Scan for the cell matching the given text and deliver its [x, y] coordinate at center. 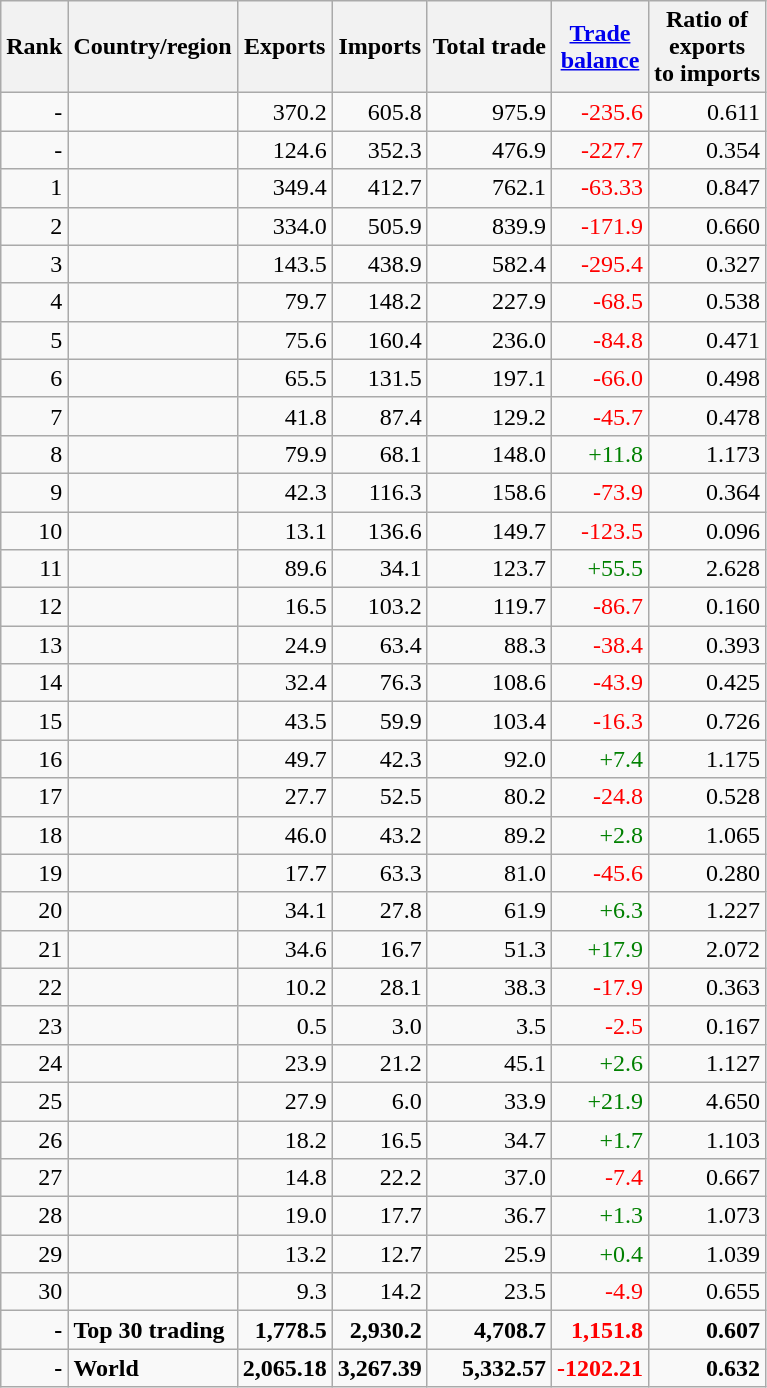
0.160 [706, 607]
582.4 [489, 264]
13 [34, 645]
0.498 [706, 378]
-84.8 [600, 340]
0.660 [706, 226]
-24.8 [600, 797]
0.655 [706, 1292]
+7.4 [600, 759]
0.425 [706, 683]
+17.9 [600, 949]
-4.9 [600, 1292]
1.065 [706, 835]
80.2 [489, 797]
3.0 [380, 1025]
-38.4 [600, 645]
143.5 [284, 264]
0.528 [706, 797]
227.9 [489, 302]
49.7 [284, 759]
+6.3 [600, 911]
-295.4 [600, 264]
52.5 [380, 797]
59.9 [380, 721]
5,332.57 [489, 1368]
4 [34, 302]
36.7 [489, 1216]
30 [34, 1292]
-66.0 [600, 378]
0.5 [284, 1025]
75.6 [284, 340]
0.538 [706, 302]
2 [34, 226]
+55.5 [600, 569]
975.9 [489, 112]
129.2 [489, 416]
79.7 [284, 302]
22 [34, 987]
236.0 [489, 340]
21.2 [380, 1063]
43.5 [284, 721]
13.2 [284, 1254]
Top 30 trading [152, 1330]
Rank [34, 47]
1 [34, 188]
0.847 [706, 188]
438.9 [380, 264]
197.1 [489, 378]
Total trade [489, 47]
123.7 [489, 569]
+11.8 [600, 454]
334.0 [284, 226]
51.3 [489, 949]
12 [34, 607]
41.8 [284, 416]
-16.3 [600, 721]
17 [34, 797]
+0.4 [600, 1254]
29 [34, 1254]
-123.5 [600, 531]
-1202.21 [600, 1368]
Ratio ofexportsto imports [706, 47]
76.3 [380, 683]
88.3 [489, 645]
38.3 [489, 987]
68.1 [380, 454]
23 [34, 1025]
6.0 [380, 1101]
0.280 [706, 873]
32.4 [284, 683]
89.2 [489, 835]
+2.6 [600, 1063]
-7.4 [600, 1178]
476.9 [489, 150]
34.6 [284, 949]
1.175 [706, 759]
839.9 [489, 226]
14 [34, 683]
16 [34, 759]
33.9 [489, 1101]
1.227 [706, 911]
-43.9 [600, 683]
6 [34, 378]
2,930.2 [380, 1330]
136.6 [380, 531]
+1.7 [600, 1139]
34.7 [489, 1139]
103.2 [380, 607]
2,065.18 [284, 1368]
79.9 [284, 454]
9 [34, 492]
370.2 [284, 112]
-171.9 [600, 226]
0.607 [706, 1330]
116.3 [380, 492]
65.5 [284, 378]
4.650 [706, 1101]
92.0 [489, 759]
Country/region [152, 47]
0.393 [706, 645]
9.3 [284, 1292]
605.8 [380, 112]
108.6 [489, 683]
160.4 [380, 340]
10 [34, 531]
10.2 [284, 987]
-45.6 [600, 873]
13.1 [284, 531]
131.5 [380, 378]
43.2 [380, 835]
63.4 [380, 645]
+1.3 [600, 1216]
89.6 [284, 569]
2.072 [706, 949]
149.7 [489, 531]
28 [34, 1216]
16.7 [380, 949]
5 [34, 340]
1,778.5 [284, 1330]
19 [34, 873]
24 [34, 1063]
+21.9 [600, 1101]
37.0 [489, 1178]
-63.33 [600, 188]
23.5 [489, 1292]
25.9 [489, 1254]
61.9 [489, 911]
25 [34, 1101]
15 [34, 721]
-68.5 [600, 302]
124.6 [284, 150]
Tradebalance [600, 47]
22.2 [380, 1178]
-86.7 [600, 607]
-17.9 [600, 987]
21 [34, 949]
1.039 [706, 1254]
412.7 [380, 188]
0.726 [706, 721]
+2.8 [600, 835]
27.9 [284, 1101]
Imports [380, 47]
0.471 [706, 340]
27.7 [284, 797]
0.327 [706, 264]
-235.6 [600, 112]
1.103 [706, 1139]
-227.7 [600, 150]
14.8 [284, 1178]
1.173 [706, 454]
18.2 [284, 1139]
148.0 [489, 454]
1.127 [706, 1063]
505.9 [380, 226]
8 [34, 454]
0.096 [706, 531]
0.167 [706, 1025]
24.9 [284, 645]
World [152, 1368]
-73.9 [600, 492]
-2.5 [600, 1025]
23.9 [284, 1063]
27 [34, 1178]
63.3 [380, 873]
352.3 [380, 150]
349.4 [284, 188]
26 [34, 1139]
1.073 [706, 1216]
4,708.7 [489, 1330]
18 [34, 835]
14.2 [380, 1292]
0.354 [706, 150]
-45.7 [600, 416]
Exports [284, 47]
12.7 [380, 1254]
158.6 [489, 492]
28.1 [380, 987]
3 [34, 264]
1,151.8 [600, 1330]
3.5 [489, 1025]
20 [34, 911]
119.7 [489, 607]
0.478 [706, 416]
0.363 [706, 987]
11 [34, 569]
45.1 [489, 1063]
0.632 [706, 1368]
7 [34, 416]
27.8 [380, 911]
0.364 [706, 492]
0.667 [706, 1178]
87.4 [380, 416]
103.4 [489, 721]
2.628 [706, 569]
19.0 [284, 1216]
148.2 [380, 302]
762.1 [489, 188]
81.0 [489, 873]
3,267.39 [380, 1368]
0.611 [706, 112]
46.0 [284, 835]
